Return (x, y) of the center of cell containing provided text 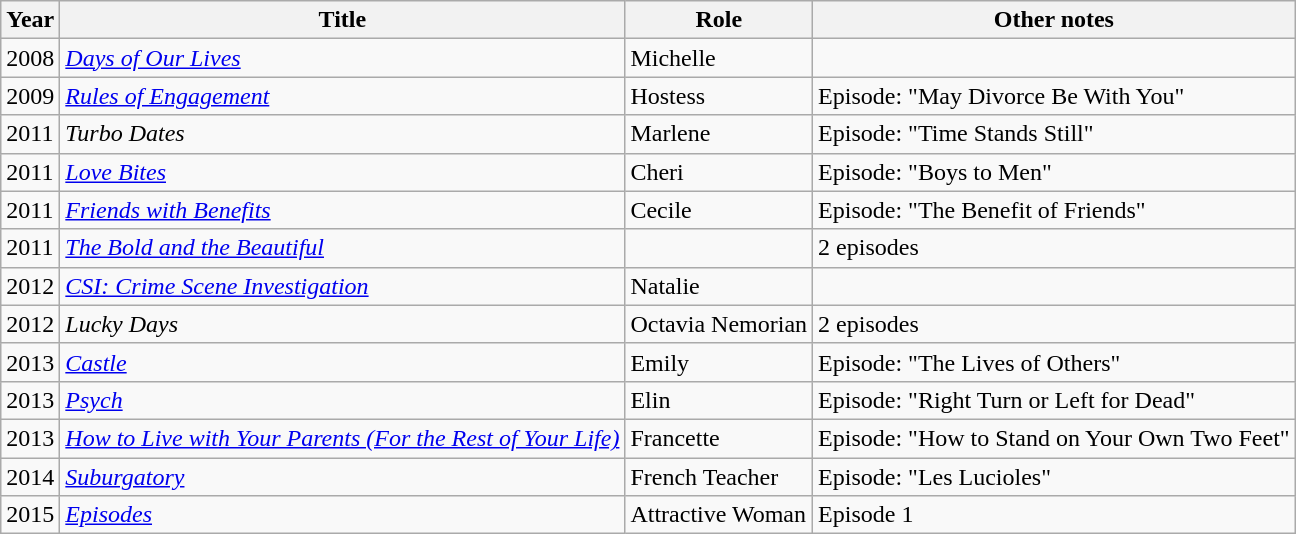
Episode: "How to Stand on Your Own Two Feet" (1054, 438)
Natalie (719, 286)
Days of Our Lives (342, 58)
Love Bites (342, 172)
Episode: "Time Stands Still" (1054, 134)
2008 (30, 58)
2015 (30, 515)
Cheri (719, 172)
Title (342, 20)
Psych (342, 400)
Episode 1 (1054, 515)
Friends with Benefits (342, 210)
Marlene (719, 134)
Octavia Nemorian (719, 324)
Emily (719, 362)
Episode: "Les Lucioles" (1054, 477)
The Bold and the Beautiful (342, 248)
Rules of Engagement (342, 96)
Episodes (342, 515)
Turbo Dates (342, 134)
CSI: Crime Scene Investigation (342, 286)
Castle (342, 362)
Year (30, 20)
Elin (719, 400)
How to Live with Your Parents (For the Rest of Your Life) (342, 438)
Michelle (719, 58)
Attractive Woman (719, 515)
Lucky Days (342, 324)
Other notes (1054, 20)
2009 (30, 96)
Suburgatory (342, 477)
Cecile (719, 210)
Episode: "Right Turn or Left for Dead" (1054, 400)
Hostess (719, 96)
Episode: "Boys to Men" (1054, 172)
Episode: "The Benefit of Friends" (1054, 210)
Francette (719, 438)
Episode: "The Lives of Others" (1054, 362)
Role (719, 20)
French Teacher (719, 477)
2014 (30, 477)
Episode: "May Divorce Be With You" (1054, 96)
